From the cell containing the given text, extract its center point as (x, y) coordinate. 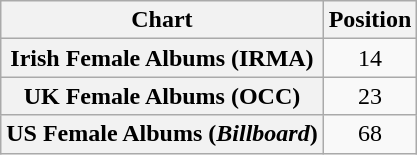
Irish Female Albums (IRMA) (162, 58)
UK Female Albums (OCC) (162, 96)
68 (370, 134)
23 (370, 96)
Position (370, 20)
Chart (162, 20)
14 (370, 58)
US Female Albums (Billboard) (162, 134)
